Find where the given text appears and provide that cell's center as [x, y] coordinate. 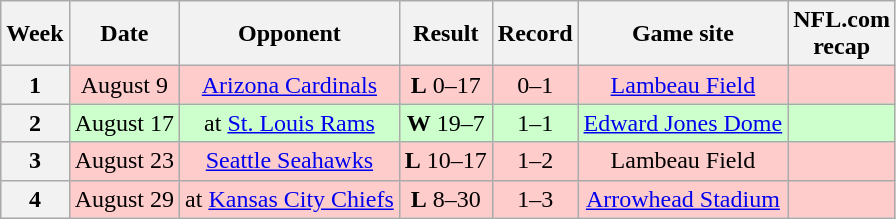
1–3 [535, 199]
1–2 [535, 161]
at St. Louis Rams [290, 123]
2 [35, 123]
NFL.comrecap [842, 34]
Game site [683, 34]
4 [35, 199]
L 10–17 [446, 161]
at Kansas City Chiefs [290, 199]
Arizona Cardinals [290, 85]
W 19–7 [446, 123]
Result [446, 34]
0–1 [535, 85]
Record [535, 34]
Arrowhead Stadium [683, 199]
August 17 [124, 123]
3 [35, 161]
August 23 [124, 161]
1 [35, 85]
L 0–17 [446, 85]
Opponent [290, 34]
1–1 [535, 123]
Seattle Seahawks [290, 161]
Date [124, 34]
Week [35, 34]
August 29 [124, 199]
August 9 [124, 85]
Edward Jones Dome [683, 123]
L 8–30 [446, 199]
